Detect which cell encompasses the target text, then output its [X, Y] center coordinate. 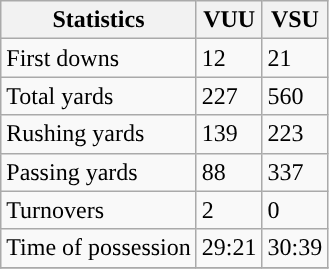
Time of possession [99, 248]
VUU [229, 20]
227 [229, 96]
Statistics [99, 20]
30:39 [295, 248]
Turnovers [99, 210]
223 [295, 134]
Total yards [99, 96]
21 [295, 58]
VSU [295, 20]
12 [229, 58]
88 [229, 172]
560 [295, 96]
Passing yards [99, 172]
139 [229, 134]
First downs [99, 58]
Rushing yards [99, 134]
29:21 [229, 248]
2 [229, 210]
0 [295, 210]
337 [295, 172]
